Determine the (x, y) coordinate at the center of the cell enclosing the given text.  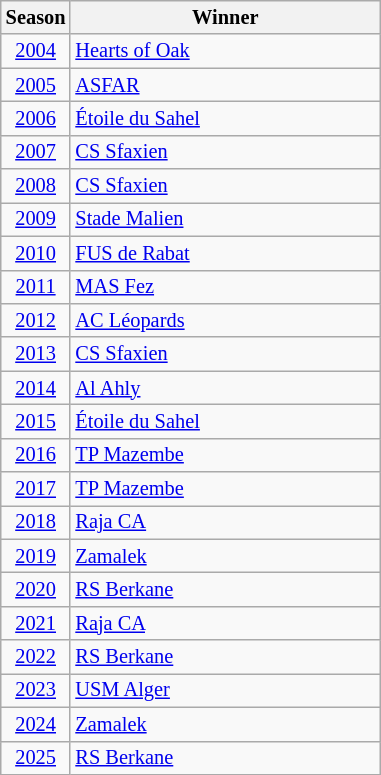
2018 (36, 522)
ASFAR (225, 85)
Winner (225, 17)
2016 (36, 455)
Stade Malien (225, 219)
Al Ahly (225, 388)
2021 (36, 623)
2009 (36, 219)
2023 (36, 690)
2013 (36, 354)
2012 (36, 320)
2017 (36, 489)
2024 (36, 724)
Season (36, 17)
2025 (36, 758)
2022 (36, 657)
2004 (36, 51)
2015 (36, 421)
2010 (36, 253)
2005 (36, 85)
USM Alger (225, 690)
2006 (36, 118)
Hearts of Oak (225, 51)
2008 (36, 186)
2020 (36, 589)
FUS de Rabat (225, 253)
2007 (36, 152)
AC Léopards (225, 320)
2014 (36, 388)
2019 (36, 556)
2011 (36, 287)
MAS Fez (225, 287)
